Find where the given text appears and provide that cell's center as [X, Y] coordinate. 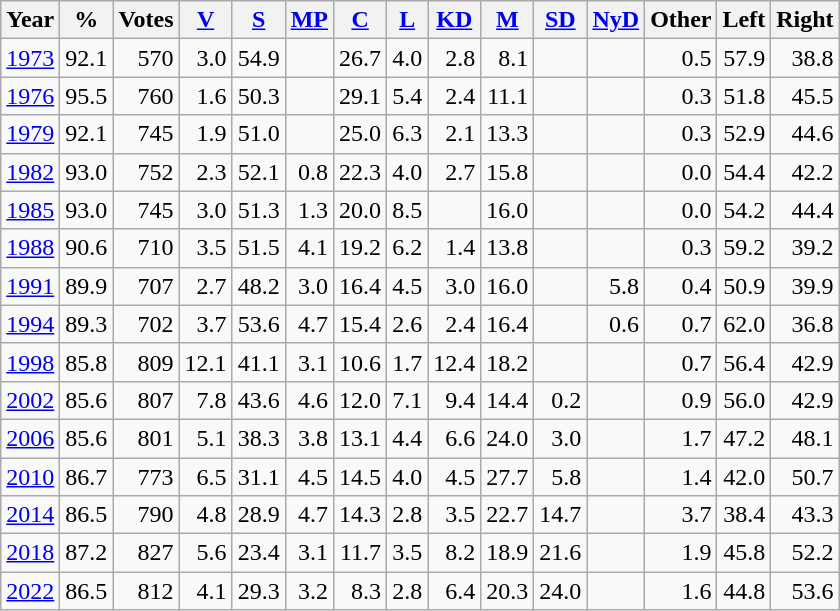
54.9 [258, 58]
11.1 [508, 96]
M [508, 20]
86.7 [86, 477]
42.0 [744, 477]
54.4 [744, 172]
2.6 [408, 324]
52.1 [258, 172]
2018 [30, 553]
22.7 [508, 515]
28.9 [258, 515]
7.8 [206, 400]
5.4 [408, 96]
54.2 [744, 210]
50.9 [744, 286]
14.3 [360, 515]
6.6 [454, 438]
1976 [30, 96]
2002 [30, 400]
15.8 [508, 172]
56.0 [744, 400]
2022 [30, 591]
NyD [616, 20]
Right [805, 20]
48.2 [258, 286]
39.2 [805, 248]
14.5 [360, 477]
1994 [30, 324]
9.4 [454, 400]
27.7 [508, 477]
6.2 [408, 248]
S [258, 20]
51.8 [744, 96]
0.8 [309, 172]
51.3 [258, 210]
8.5 [408, 210]
52.2 [805, 553]
4.6 [309, 400]
29.1 [360, 96]
50.7 [805, 477]
41.1 [258, 362]
51.5 [258, 248]
47.2 [744, 438]
1985 [30, 210]
812 [146, 591]
29.3 [258, 591]
Other [681, 20]
3.8 [309, 438]
13.1 [360, 438]
25.0 [360, 134]
8.1 [508, 58]
710 [146, 248]
42.2 [805, 172]
12.4 [454, 362]
1998 [30, 362]
14.7 [560, 515]
1982 [30, 172]
C [360, 20]
773 [146, 477]
51.0 [258, 134]
7.1 [408, 400]
0.2 [560, 400]
20.0 [360, 210]
702 [146, 324]
12.1 [206, 362]
0.9 [681, 400]
0.6 [616, 324]
44.6 [805, 134]
807 [146, 400]
827 [146, 553]
Votes [146, 20]
89.9 [86, 286]
1.3 [309, 210]
2.1 [454, 134]
85.8 [86, 362]
4.4 [408, 438]
5.6 [206, 553]
18.9 [508, 553]
801 [146, 438]
43.3 [805, 515]
44.8 [744, 591]
50.3 [258, 96]
48.1 [805, 438]
L [408, 20]
707 [146, 286]
39.9 [805, 286]
13.3 [508, 134]
59.2 [744, 248]
23.4 [258, 553]
26.7 [360, 58]
2006 [30, 438]
18.2 [508, 362]
20.3 [508, 591]
1973 [30, 58]
752 [146, 172]
22.3 [360, 172]
809 [146, 362]
10.6 [360, 362]
11.7 [360, 553]
14.4 [508, 400]
19.2 [360, 248]
6.3 [408, 134]
36.8 [805, 324]
62.0 [744, 324]
Left [744, 20]
45.8 [744, 553]
2.3 [206, 172]
1991 [30, 286]
2014 [30, 515]
MP [309, 20]
21.6 [560, 553]
43.6 [258, 400]
52.9 [744, 134]
5.1 [206, 438]
13.8 [508, 248]
4.8 [206, 515]
12.0 [360, 400]
38.8 [805, 58]
3.2 [309, 591]
KD [454, 20]
SD [560, 20]
87.2 [86, 553]
56.4 [744, 362]
89.3 [86, 324]
44.4 [805, 210]
2010 [30, 477]
1988 [30, 248]
57.9 [744, 58]
6.4 [454, 591]
8.2 [454, 553]
570 [146, 58]
V [206, 20]
1979 [30, 134]
45.5 [805, 96]
38.3 [258, 438]
8.3 [360, 591]
6.5 [206, 477]
0.4 [681, 286]
38.4 [744, 515]
90.6 [86, 248]
15.4 [360, 324]
Year [30, 20]
% [86, 20]
790 [146, 515]
0.5 [681, 58]
95.5 [86, 96]
31.1 [258, 477]
760 [146, 96]
